Identify which cell holds the provided text, then report its [x, y] central coordinate. 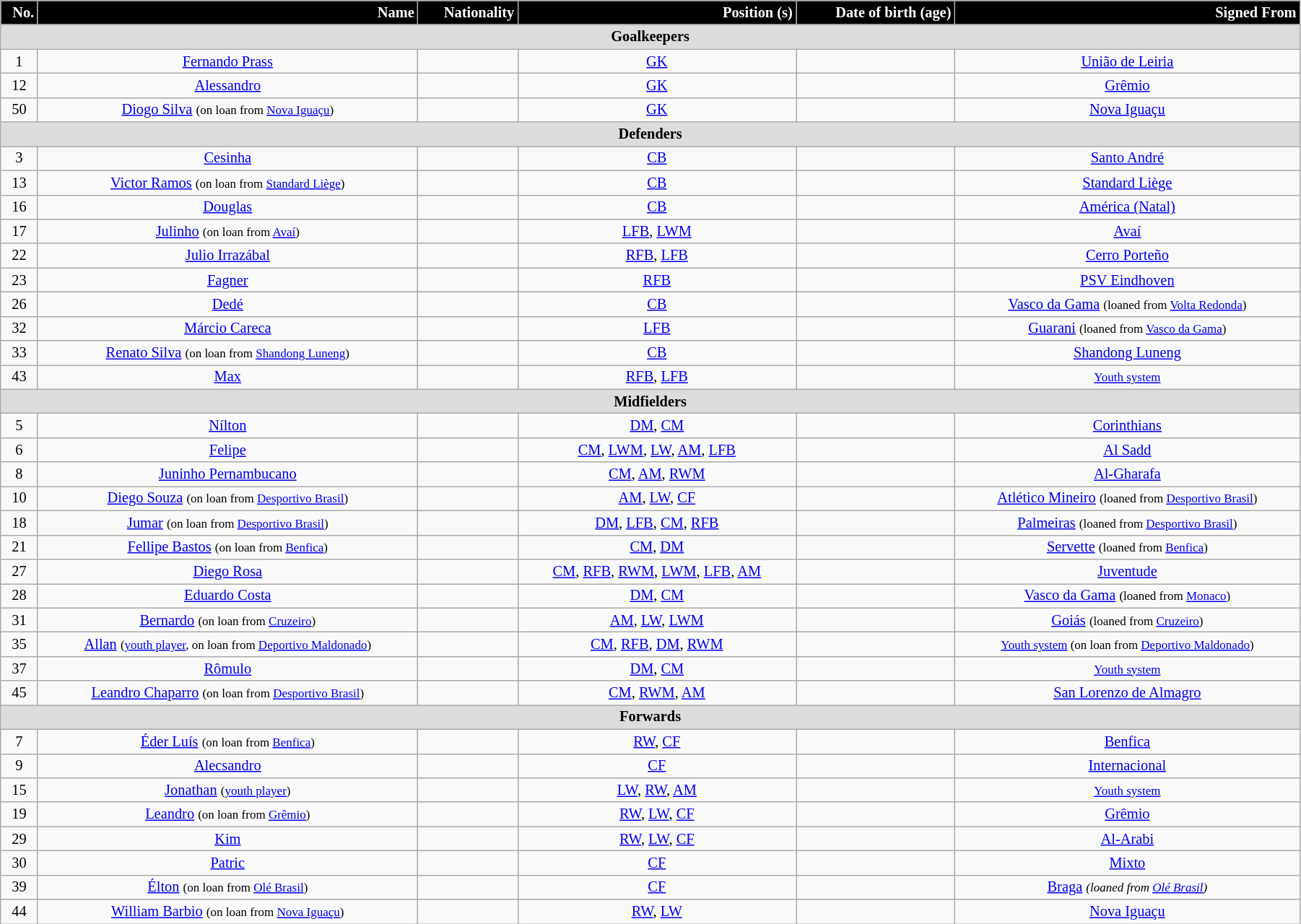
Victor Ramos (on loan from Standard Liège) [228, 183]
RW, LW [657, 912]
União de Leiria [1127, 61]
Youth system (on loan from Deportivo Maldonado) [1127, 644]
Goalkeepers [650, 37]
Leandro (on loan from Grêmio) [228, 814]
1 [19, 61]
30 [19, 863]
Douglas [228, 207]
45 [19, 693]
Cesinha [228, 158]
23 [19, 280]
Defenders [650, 134]
Internacional [1127, 766]
Juventude [1127, 571]
RW, CF [657, 741]
Guarani (loaned from Vasco da Gama) [1127, 328]
Standard Liège [1127, 183]
Alecsandro [228, 766]
Eduardo Costa [228, 596]
29 [19, 839]
22 [19, 256]
LFB, LWM [657, 231]
Benfica [1127, 741]
Julinho (on loan from Avaí) [228, 231]
Julio Irrazábal [228, 256]
Jumar (on loan from Desportivo Brasil) [228, 523]
San Lorenzo de Almagro [1127, 693]
Max [228, 377]
5 [19, 425]
17 [19, 231]
Forwards [650, 717]
Bernardo (on loan from Cruzeiro) [228, 620]
Leandro Chaparro (on loan from Desportivo Brasil) [228, 693]
Diogo Silva (on loan from Nova Iguaçu) [228, 110]
Date of birth (age) [876, 12]
13 [19, 183]
Shandong Luneng [1127, 353]
LW, RW, AM [657, 790]
Dedé [228, 304]
Vasco da Gama (loaned from Monaco) [1127, 596]
CM, AM, RWM [657, 474]
6 [19, 450]
CM, LWM, LW, AM, LFB [657, 450]
18 [19, 523]
9 [19, 766]
Servette (loaned from Benfica) [1127, 547]
Cerro Porteño [1127, 256]
Rômulo [228, 668]
8 [19, 474]
28 [19, 596]
No. [19, 12]
Al-Gharafa [1127, 474]
19 [19, 814]
Kim [228, 839]
Avaí [1127, 231]
Goiás (loaned from Cruzeiro) [1127, 620]
América (Natal) [1127, 207]
16 [19, 207]
CM, DM [657, 547]
Diego Souza (on loan from Desportivo Brasil) [228, 498]
CM, RFB, RWM, LWM, LFB, AM [657, 571]
CM, RWM, AM [657, 693]
Alessandro [228, 85]
27 [19, 571]
LFB [657, 328]
Élton (on loan from Olé Brasil) [228, 887]
Midfielders [650, 401]
31 [19, 620]
3 [19, 158]
Al-Arabi [1127, 839]
Éder Luís (on loan from Benfica) [228, 741]
21 [19, 547]
Patric [228, 863]
Márcio Careca [228, 328]
Fagner [228, 280]
37 [19, 668]
35 [19, 644]
Santo André [1127, 158]
Allan (youth player, on loan from Deportivo Maldonado) [228, 644]
15 [19, 790]
Corinthians [1127, 425]
Nationality [468, 12]
43 [19, 377]
Signed From [1127, 12]
Nílton [228, 425]
26 [19, 304]
50 [19, 110]
Mixto [1127, 863]
33 [19, 353]
Diego Rosa [228, 571]
Braga (loaned from Olé Brasil) [1127, 887]
Fellipe Bastos (on loan from Benfica) [228, 547]
RFB [657, 280]
PSV Eindhoven [1127, 280]
10 [19, 498]
Position (s) [657, 12]
Palmeiras (loaned from Desportivo Brasil) [1127, 523]
AM, LW, LWM [657, 620]
39 [19, 887]
Felipe [228, 450]
Renato Silva (on loan from Shandong Luneng) [228, 353]
44 [19, 912]
CM, RFB, DM, RWM [657, 644]
AM, LW, CF [657, 498]
Name [228, 12]
Jonathan (youth player) [228, 790]
12 [19, 85]
Vasco da Gama (loaned from Volta Redonda) [1127, 304]
Atlético Mineiro (loaned from Desportivo Brasil) [1127, 498]
32 [19, 328]
DM, LFB, CM, RFB [657, 523]
Juninho Pernambucano [228, 474]
Al Sadd [1127, 450]
William Barbio (on loan from Nova Iguaçu) [228, 912]
7 [19, 741]
Fernando Prass [228, 61]
